Pinpoint the cell where the given text exists, returning its [X, Y] midpoint coordinate. 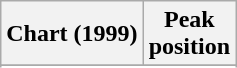
Peakposition [189, 34]
Chart (1999) [72, 34]
